Identify which cell holds the provided text, then report its [X, Y] central coordinate. 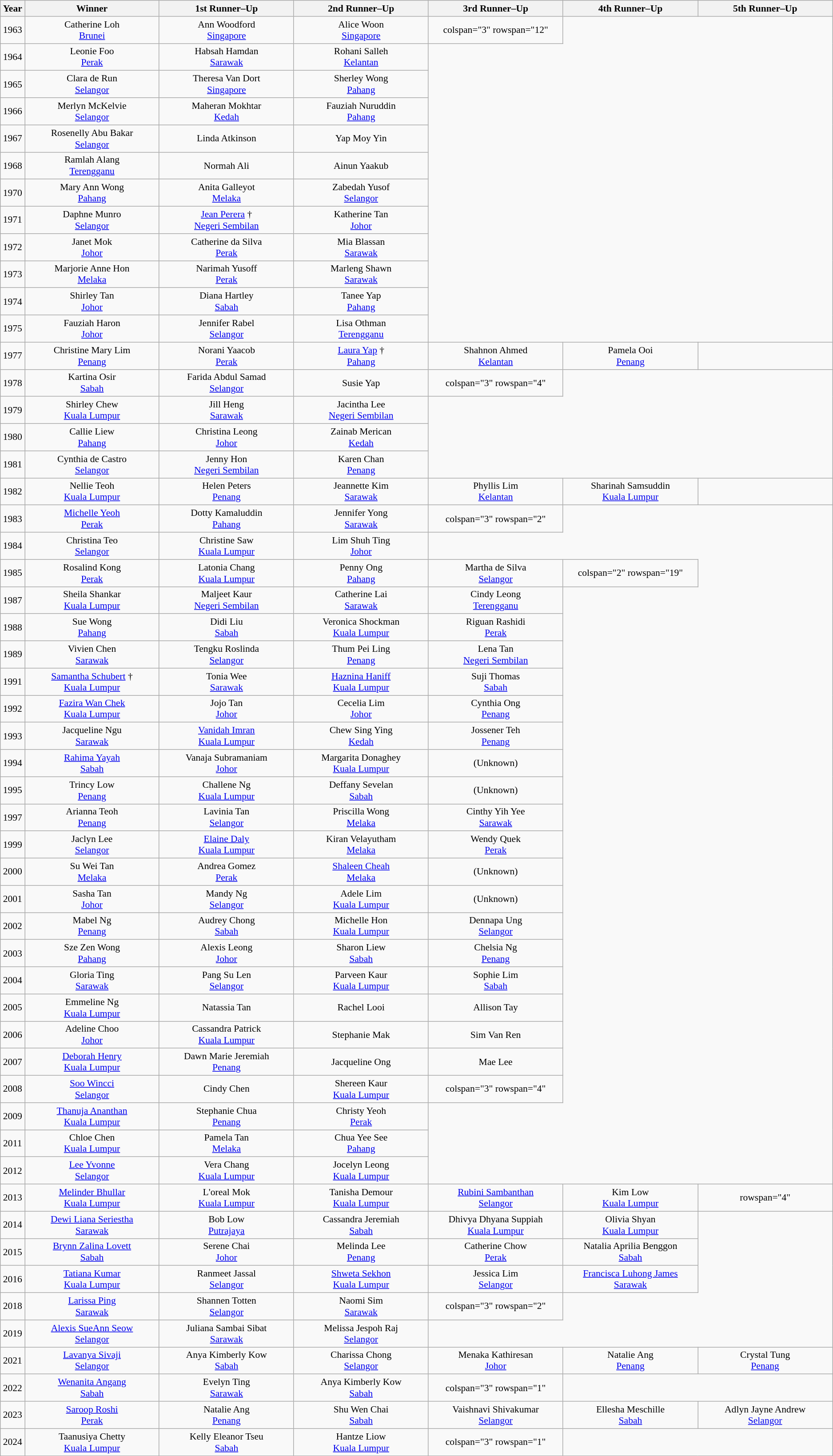
Haznina HaniffKuala Lumpur [361, 682]
Dotty KamaluddinPahang [227, 519]
Ranmeet JassalSelangor [227, 1280]
Tonia WeeSarawak [227, 682]
Sharon LiewSabah [361, 953]
Veronica ShockmanKuala Lumpur [361, 627]
Jojo TanJohor [227, 709]
Saroop RoshiPerak [92, 1415]
Olivia ShyanKuala Lumpur [630, 1225]
Stephanie Mak [361, 1034]
Zabedah YusofSelangor [361, 193]
1997 [12, 818]
Christina TeoSelangor [92, 546]
1989 [12, 655]
1963 [12, 30]
Narimah YusoffPerak [227, 275]
Karen ChanPenang [361, 465]
Francisca Luhong JamesSarawak [630, 1280]
5th Runner–Up [765, 8]
Audrey ChongSabah [227, 926]
Christy YeohPerak [361, 1116]
Alexis SueAnn SeowSelangor [92, 1334]
Alice WoonSingapore [361, 30]
Su Wei TanMelaka [92, 872]
Shu Wen ChaiSabah [361, 1415]
Cassandra PatrickKuala Lumpur [227, 1034]
1979 [12, 411]
Fauziah HaronJohor [92, 329]
Sze Zen WongPahang [92, 953]
1966 [12, 111]
1972 [12, 247]
Menaka KathiresanJohor [496, 1360]
Andrea GomezPerak [227, 872]
Melinda LeePenang [361, 1252]
Mary Ann WongPahang [92, 193]
2002 [12, 926]
Theresa Van DortSingapore [227, 84]
Clara de RunSelangor [92, 84]
Natassia Tan [227, 1008]
rowspan="4" [765, 1198]
Rosalind KongPerak [92, 573]
Callie LiewPahang [92, 437]
1970 [12, 193]
Chua Yee SeePahang [361, 1144]
Rahima YayahSabah [92, 763]
Shannen TottenSelangor [227, 1306]
3rd Runner–Up [496, 8]
Catherine LohBrunei [92, 30]
Tanee YapPahang [361, 301]
2006 [12, 1034]
Gloria TingSarawak [92, 980]
1981 [12, 465]
Alexis LeongJohor [227, 953]
Soo WincciSelangor [92, 1089]
Rubini SambanthanSelangor [496, 1198]
Jaclyn LeeSelangor [92, 845]
Vera ChangKuala Lumpur [227, 1170]
2011 [12, 1144]
Merlyn McKelvieSelangor [92, 111]
Thanuja AnanthanKuala Lumpur [92, 1116]
Deffany SevelanSabah [361, 790]
1964 [12, 57]
1999 [12, 845]
Daphne MunroSelangor [92, 220]
Rosenelly Abu BakarSelangor [92, 139]
Cindy Chen [227, 1089]
Jacqueline NguSarawak [92, 736]
Vanidah ImranKuala Lumpur [227, 736]
2019 [12, 1334]
colspan="3" rowspan="12" [496, 30]
1977 [12, 355]
1973 [12, 275]
Lavinia TanSelangor [227, 818]
Christine Mary LimPenang [92, 355]
1980 [12, 437]
Zainab MericanKedah [361, 437]
Shirley ChewKuala Lumpur [92, 411]
Adlyn Jayne AndrewSelangor [765, 1415]
Phyllis LimKelantan [496, 491]
Martha de SilvaSelangor [496, 573]
Dhivya Dhyana SuppiahKuala Lumpur [496, 1225]
1971 [12, 220]
2004 [12, 980]
Shereen KaurKuala Lumpur [361, 1089]
1975 [12, 329]
Jacintha LeeNegeri Sembilan [361, 411]
Anita GalleyotMelaka [227, 193]
Didi LiuSabah [227, 627]
Norani YaacobPerak [227, 355]
Elaine DalyKuala Lumpur [227, 845]
Kartina OsirSabah [92, 383]
1991 [12, 682]
Larissa PingSarawak [92, 1306]
Dennapa UngSelangor [496, 926]
Cassandra JeremiahSabah [361, 1225]
1994 [12, 763]
Dawn Marie JeremiahPenang [227, 1062]
Naomi SimSarawak [361, 1306]
Juliana Sambai SibatSarawak [227, 1334]
Vaishnavi ShivakumarSelangor [496, 1415]
Allison Tay [496, 1008]
Natalia Aprilia BenggonSabah [630, 1252]
Lavanya SivajiSelangor [92, 1360]
Adele LimKuala Lumpur [361, 899]
Katherine TanJohor [361, 220]
Brynn Zalina LovettSabah [92, 1252]
Riguan RashidiPerak [496, 627]
Diana HartleySabah [227, 301]
Nellie TeohKuala Lumpur [92, 491]
1982 [12, 491]
Chelsia NgPenang [496, 953]
2015 [12, 1252]
2014 [12, 1225]
Janet MokJohor [92, 247]
Shweta SekhonKuala Lumpur [361, 1280]
Jocelyn LeongKuala Lumpur [361, 1170]
Hantze LiowKuala Lumpur [361, 1442]
Charissa ChongSelangor [361, 1360]
Vanaja SubramaniamJohor [227, 763]
Bob LowPutrajaya [227, 1225]
1993 [12, 736]
2023 [12, 1415]
1992 [12, 709]
1st Runner–Up [227, 8]
Tengku RoslindaSelangor [227, 655]
Margarita DonagheyKuala Lumpur [361, 763]
Laura Yap †Pahang [361, 355]
2003 [12, 953]
Normah Ali [227, 165]
Lisa OthmanTerengganu [361, 329]
Year [12, 8]
Cinthy Yih YeeSarawak [496, 818]
Rachel Looi [361, 1008]
Marjorie Anne HonMelaka [92, 275]
Jeannette KimSarawak [361, 491]
Mae Lee [496, 1062]
Yap Moy Yin [361, 139]
Kim LowKuala Lumpur [630, 1198]
Priscilla WongMelaka [361, 818]
Sue WongPahang [92, 627]
1987 [12, 600]
Lena TanNegeri Sembilan [496, 655]
Pamela TanMelaka [227, 1144]
Kiran VelayuthamMelaka [361, 845]
Lee YvonneSelangor [92, 1170]
Tatiana KumarKuala Lumpur [92, 1280]
Ainun Yaakub [361, 165]
Maljeet KaurNegeri Sembilan [227, 600]
Michelle HonKuala Lumpur [361, 926]
2018 [12, 1306]
Tanisha DemourKuala Lumpur [361, 1198]
Sophie LimSabah [496, 980]
Shirley TanJohor [92, 301]
2000 [12, 872]
Ellesha MeschilleSabah [630, 1415]
Cecelia LimJohor [361, 709]
2001 [12, 899]
Pamela OoiPenang [630, 355]
Evelyn TingSarawak [227, 1388]
Sherley WongPahang [361, 84]
Challene NgKuala Lumpur [227, 790]
Cynthia de CastroSelangor [92, 465]
1967 [12, 139]
Jill HengSarawak [227, 411]
Catherine LaiSarawak [361, 600]
Stephanie ChuaPenang [227, 1116]
Sasha TanJohor [92, 899]
Cindy LeongTerengganu [496, 600]
Deborah HenryKuala Lumpur [92, 1062]
Rohani SallehKelantan [361, 57]
1995 [12, 790]
Jean Perera †Negeri Sembilan [227, 220]
Michelle YeohPerak [92, 519]
Catherine da SilvaPerak [227, 247]
Melissa Jespoh RajSelangor [361, 1334]
Melinder BhullarKuala Lumpur [92, 1198]
Dewi Liana SeriesthaSarawak [92, 1225]
2nd Runner–Up [361, 8]
Penny OngPahang [361, 573]
2012 [12, 1170]
Samantha Schubert †Kuala Lumpur [92, 682]
Christina LeongJohor [227, 437]
Maheran MokhtarKedah [227, 111]
Sharinah SamsuddinKuala Lumpur [630, 491]
Fazira Wan ChekKuala Lumpur [92, 709]
2013 [12, 1198]
1988 [12, 627]
2007 [12, 1062]
Winner [92, 8]
Jennifer RabelSelangor [227, 329]
L'oreal MokKuala Lumpur [227, 1198]
Arianna TeohPenang [92, 818]
Wenanita AngangSabah [92, 1388]
Kelly Eleanor TseuSabah [227, 1442]
Chloe ChenKuala Lumpur [92, 1144]
Jacqueline Ong [361, 1062]
Lim Shuh TingJohor [361, 546]
Linda Atkinson [227, 139]
Thum Pei LingPenang [361, 655]
Mia BlassanSarawak [361, 247]
1974 [12, 301]
Suji ThomasSabah [496, 682]
Pang Su LenSelangor [227, 980]
4th Runner–Up [630, 8]
Leonie FooPerak [92, 57]
Marleng ShawnSarawak [361, 275]
Fauziah NuruddinPahang [361, 111]
Ann WoodfordSingapore [227, 30]
Sim Van Ren [496, 1034]
Jennifer YongSarawak [361, 519]
2022 [12, 1388]
Cynthia OngPenang [496, 709]
1968 [12, 165]
Chew Sing YingKedah [361, 736]
Mandy NgSelangor [227, 899]
Susie Yap [361, 383]
2008 [12, 1089]
Helen PetersPenang [227, 491]
Jessica LimSelangor [496, 1280]
1985 [12, 573]
Sheila ShankarKuala Lumpur [92, 600]
Emmeline NgKuala Lumpur [92, 1008]
1983 [12, 519]
Catherine ChowPerak [496, 1252]
Trincy LowPenang [92, 790]
Adeline ChooJohor [92, 1034]
2016 [12, 1280]
2009 [12, 1116]
Jossener TehPenang [496, 736]
Shaleen CheahMelaka [361, 872]
2024 [12, 1442]
Serene ChaiJohor [227, 1252]
Wendy QuekPerak [496, 845]
Ramlah AlangTerengganu [92, 165]
Jenny HonNegeri Sembilan [227, 465]
Shahnon AhmedKelantan [496, 355]
Habsah HamdanSarawak [227, 57]
Mabel NgPenang [92, 926]
Crystal TungPenang [765, 1360]
colspan="2" rowspan="19" [630, 573]
Parveen KaurKuala Lumpur [361, 980]
1978 [12, 383]
Vivien ChenSarawak [92, 655]
2005 [12, 1008]
1984 [12, 546]
1965 [12, 84]
Taanusiya ChettyKuala Lumpur [92, 1442]
Latonia ChangKuala Lumpur [227, 573]
Farida Abdul SamadSelangor [227, 383]
2021 [12, 1360]
Christine SawKuala Lumpur [227, 546]
